Locate the cell with the specified text and output its (x, y) center coordinate. 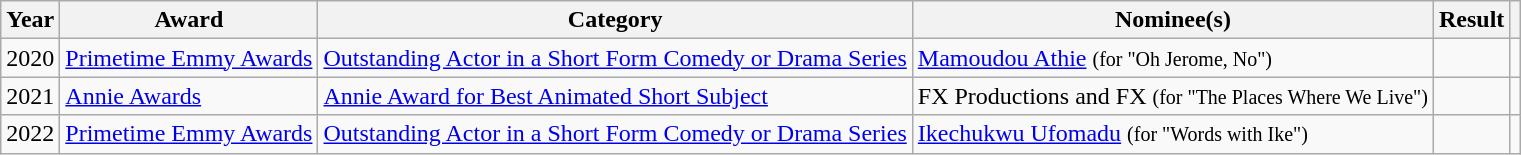
2022 (30, 134)
Result (1471, 20)
Annie Awards (189, 96)
2021 (30, 96)
2020 (30, 58)
Award (189, 20)
Category (615, 20)
Nominee(s) (1172, 20)
Ikechukwu Ufomadu (for "Words with Ike") (1172, 134)
FX Productions and FX (for "The Places Where We Live") (1172, 96)
Annie Award for Best Animated Short Subject (615, 96)
Mamoudou Athie (for "Oh Jerome, No") (1172, 58)
Year (30, 20)
